Detect which cell encompasses the target text, then output its (x, y) center coordinate. 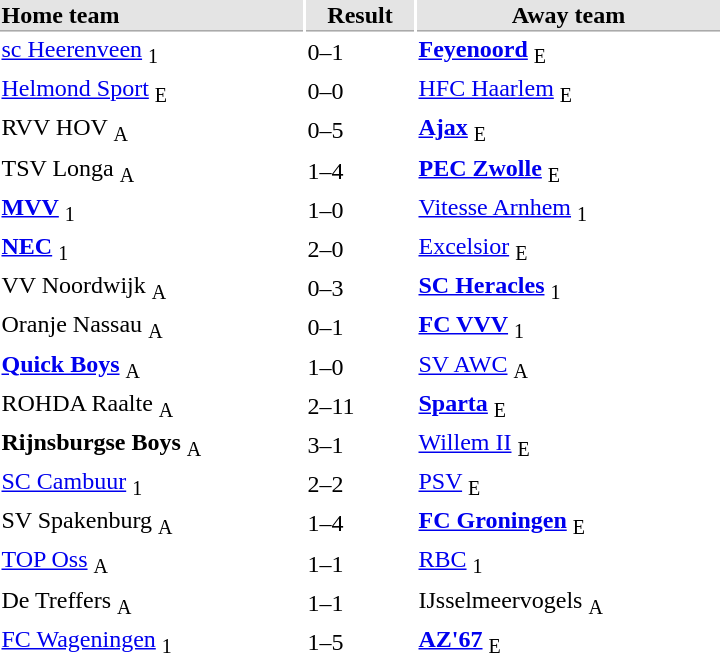
Rijnsburgse Boys A (152, 445)
Willem II E (568, 445)
0–0 (360, 92)
RBC 1 (568, 563)
2–2 (360, 485)
HFC Haarlem E (568, 92)
SC Cambuur 1 (152, 485)
sc Heerenveen 1 (152, 52)
Excelsior E (568, 249)
PSV E (568, 485)
FC Groningen E (568, 524)
2–11 (360, 406)
ROHDA Raalte A (152, 406)
0–5 (360, 131)
Feyenoord E (568, 52)
FC VVV 1 (568, 327)
SV Spakenburg A (152, 524)
Vitesse Arnhem 1 (568, 210)
3–1 (360, 445)
De Treffers A (152, 602)
TSV Longa A (152, 170)
VV Noordwijk A (152, 288)
NEC 1 (152, 249)
SC Heracles 1 (568, 288)
2–0 (360, 249)
0–3 (360, 288)
Home team (152, 16)
TOP Oss A (152, 563)
Away team (568, 16)
Helmond Sport E (152, 92)
PEC Zwolle E (568, 170)
SV AWC A (568, 367)
IJsselmeervogels A (568, 602)
Ajax E (568, 131)
Quick Boys A (152, 367)
RVV HOV A (152, 131)
Oranje Nassau A (152, 327)
MVV 1 (152, 210)
Result (360, 16)
Sparta E (568, 406)
